Detect which cell encompasses the target text, then output its [x, y] center coordinate. 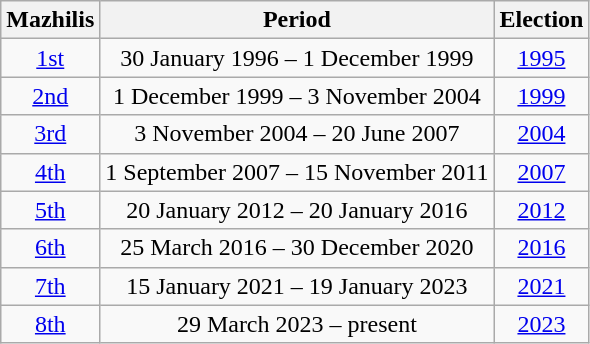
1 December 1999 – 3 November 2004 [297, 96]
15 January 2021 – 19 January 2023 [297, 286]
Period [297, 20]
1 September 2007 – 15 November 2011 [297, 172]
Election [542, 20]
6th [50, 248]
2012 [542, 210]
1999 [542, 96]
3 November 2004 – 20 June 2007 [297, 134]
7th [50, 286]
30 January 1996 – 1 December 1999 [297, 58]
2021 [542, 286]
25 March 2016 – 30 December 2020 [297, 248]
20 January 2012 – 20 January 2016 [297, 210]
2007 [542, 172]
2016 [542, 248]
5th [50, 210]
4th [50, 172]
2nd [50, 96]
29 March 2023 – present [297, 324]
1st [50, 58]
2023 [542, 324]
Mazhilis [50, 20]
2004 [542, 134]
3rd [50, 134]
8th [50, 324]
1995 [542, 58]
